Scan for the cell matching the given text and deliver its [x, y] coordinate at center. 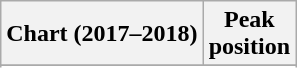
Chart (2017–2018) [102, 34]
Peak position [249, 34]
